Detect which cell encompasses the target text, then output its [X, Y] center coordinate. 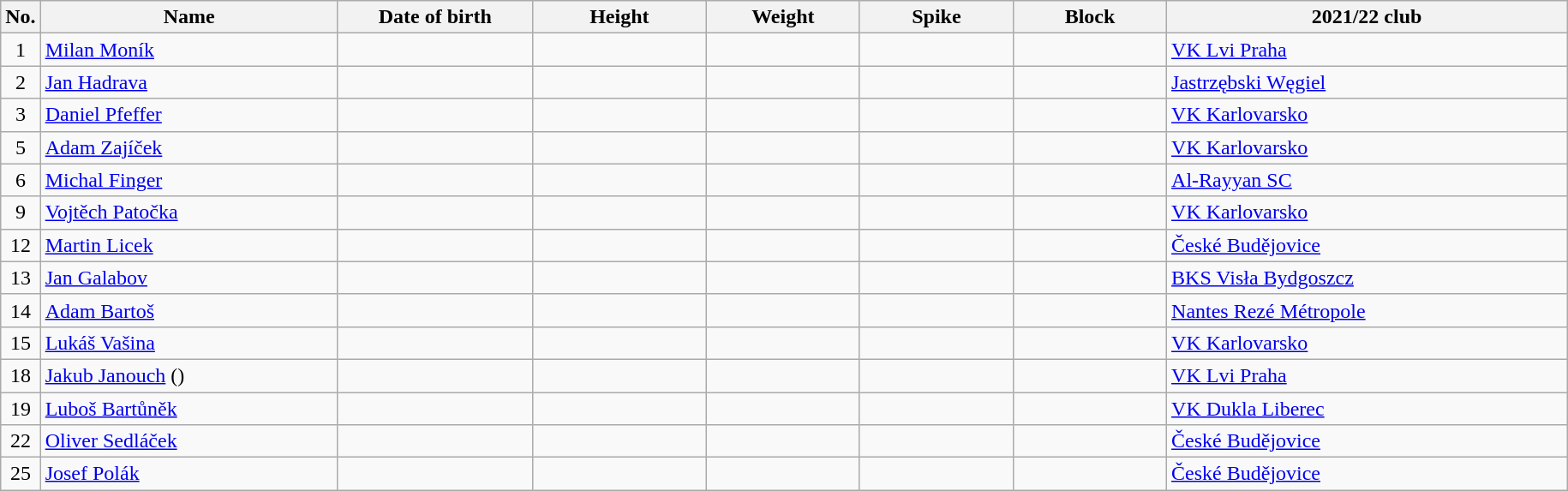
2 [21, 82]
15 [21, 343]
22 [21, 441]
VK Dukla Liberec [1368, 409]
Spike [936, 17]
18 [21, 375]
25 [21, 474]
Adam Zajíček [189, 147]
9 [21, 213]
12 [21, 245]
Milan Moník [189, 50]
6 [21, 180]
Jan Galabov [189, 278]
Adam Bartoš [189, 310]
1 [21, 50]
Lukáš Vašina [189, 343]
Date of birth [435, 17]
No. [21, 17]
Jakub Janouch () [189, 375]
Nantes Rezé Métropole [1368, 310]
Block [1090, 17]
Weight [783, 17]
Luboš Bartůněk [189, 409]
Daniel Pfeffer [189, 115]
Jan Hadrava [189, 82]
19 [21, 409]
3 [21, 115]
Jastrzębski Węgiel [1368, 82]
Oliver Sedláček [189, 441]
Height [619, 17]
Michal Finger [189, 180]
2021/22 club [1368, 17]
BKS Visła Bydgoszcz [1368, 278]
Vojtěch Patočka [189, 213]
5 [21, 147]
Josef Polák [189, 474]
Martin Licek [189, 245]
Al-Rayyan SC [1368, 180]
Name [189, 17]
13 [21, 278]
14 [21, 310]
